Scan for the cell matching the given text and deliver its [x, y] coordinate at center. 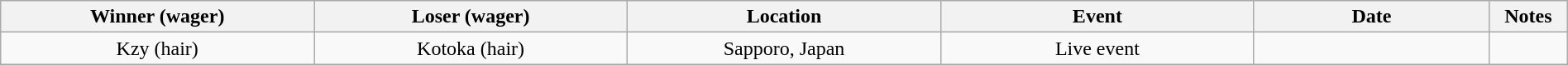
Live event [1097, 48]
Sapporo, Japan [784, 48]
Loser (wager) [471, 17]
Kotoka (hair) [471, 48]
Date [1371, 17]
Notes [1528, 17]
Event [1097, 17]
Kzy (hair) [157, 48]
Location [784, 17]
Winner (wager) [157, 17]
